Provide the (x, y) coordinate of the cell's center where the given text is located.  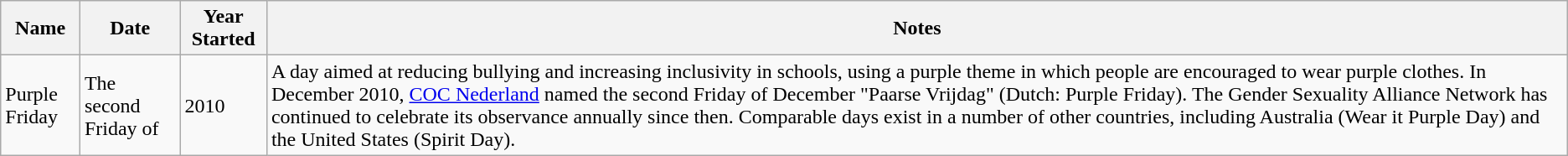
2010 (223, 106)
Purple Friday (40, 106)
Notes (916, 29)
The second Friday of (130, 106)
Year Started (223, 29)
Name (40, 29)
Date (130, 29)
